Return (x, y) of the center of cell containing provided text 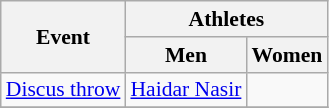
Women (286, 55)
Athletes (226, 19)
Haidar Nasir (186, 90)
Discus throw (64, 90)
Men (186, 55)
Event (64, 36)
